Capture the cell that displays the provided text and extract its (X, Y) central coordinate. 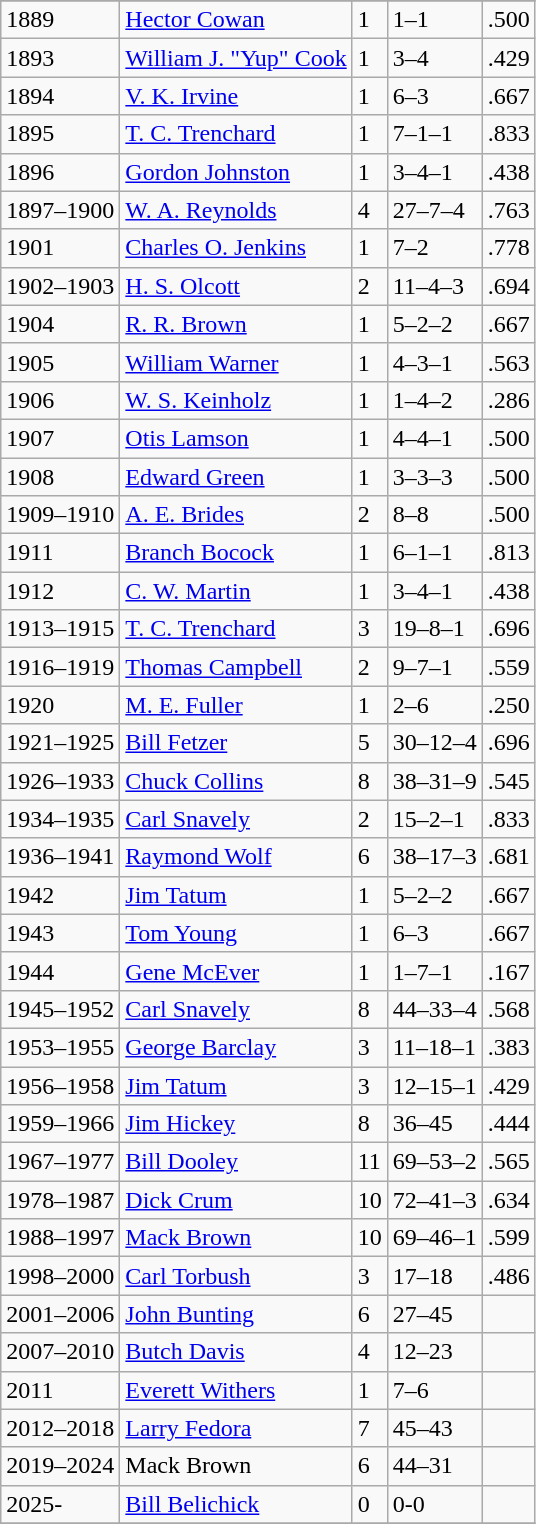
12–15–1 (434, 1085)
1920 (60, 705)
Everett Withers (236, 1390)
1936–1941 (60, 857)
30–12–4 (434, 743)
1921–1925 (60, 743)
38–31–9 (434, 781)
Raymond Wolf (236, 857)
.778 (508, 248)
7–2 (434, 248)
.634 (508, 1200)
3–4 (434, 58)
4–4–1 (434, 438)
V. K. Irvine (236, 96)
1905 (60, 362)
44–31 (434, 1466)
7 (370, 1428)
William Warner (236, 362)
5 (370, 743)
.444 (508, 1124)
17–18 (434, 1276)
1–4–2 (434, 400)
.813 (508, 553)
Bill Dooley (236, 1162)
Branch Bocock (236, 553)
.599 (508, 1238)
Gordon Johnston (236, 172)
1904 (60, 324)
1901 (60, 248)
William J. "Yup" Cook (236, 58)
2001–2006 (60, 1314)
Bill Fetzer (236, 743)
1893 (60, 58)
.563 (508, 362)
1988–1997 (60, 1238)
Tom Young (236, 933)
1978–1987 (60, 1200)
0 (370, 1504)
1–1 (434, 20)
1911 (60, 553)
A. E. Brides (236, 515)
Chuck Collins (236, 781)
John Bunting (236, 1314)
12–23 (434, 1352)
1953–1955 (60, 1047)
2025- (60, 1504)
.286 (508, 400)
1–7–1 (434, 971)
Charles O. Jenkins (236, 248)
George Barclay (236, 1047)
2019–2024 (60, 1466)
1913–1915 (60, 629)
2007–2010 (60, 1352)
C. W. Martin (236, 591)
Edward Green (236, 477)
.250 (508, 705)
Thomas Campbell (236, 667)
2012–2018 (60, 1428)
27–7–4 (434, 210)
Butch Davis (236, 1352)
6–1–1 (434, 553)
.559 (508, 667)
1902–1903 (60, 286)
69–53–2 (434, 1162)
36–45 (434, 1124)
9–7–1 (434, 667)
.694 (508, 286)
.486 (508, 1276)
69–46–1 (434, 1238)
Carl Torbush (236, 1276)
.681 (508, 857)
.167 (508, 971)
1959–1966 (60, 1124)
8–8 (434, 515)
W. S. Keinholz (236, 400)
11–18–1 (434, 1047)
72–41–3 (434, 1200)
1967–1977 (60, 1162)
11 (370, 1162)
Larry Fedora (236, 1428)
H. S. Olcott (236, 286)
7–6 (434, 1390)
Otis Lamson (236, 438)
44–33–4 (434, 1009)
.565 (508, 1162)
1895 (60, 134)
1916–1919 (60, 667)
1908 (60, 477)
7–1–1 (434, 134)
11–4–3 (434, 286)
3–3–3 (434, 477)
38–17–3 (434, 857)
1897–1900 (60, 210)
19–8–1 (434, 629)
4–3–1 (434, 362)
1942 (60, 895)
27–45 (434, 1314)
Jim Hickey (236, 1124)
W. A. Reynolds (236, 210)
1909–1910 (60, 515)
15–2–1 (434, 819)
Bill Belichick (236, 1504)
R. R. Brown (236, 324)
Gene McEver (236, 971)
.545 (508, 781)
1926–1933 (60, 781)
1943 (60, 933)
M. E. Fuller (236, 705)
0-0 (434, 1504)
2–6 (434, 705)
1906 (60, 400)
.383 (508, 1047)
2011 (60, 1390)
.763 (508, 210)
1934–1935 (60, 819)
1998–2000 (60, 1276)
1896 (60, 172)
Dick Crum (236, 1200)
1945–1952 (60, 1009)
1912 (60, 591)
1956–1958 (60, 1085)
Hector Cowan (236, 20)
1907 (60, 438)
.568 (508, 1009)
1889 (60, 20)
1894 (60, 96)
45–43 (434, 1428)
1944 (60, 971)
